Identify which cell holds the provided text, then report its [x, y] central coordinate. 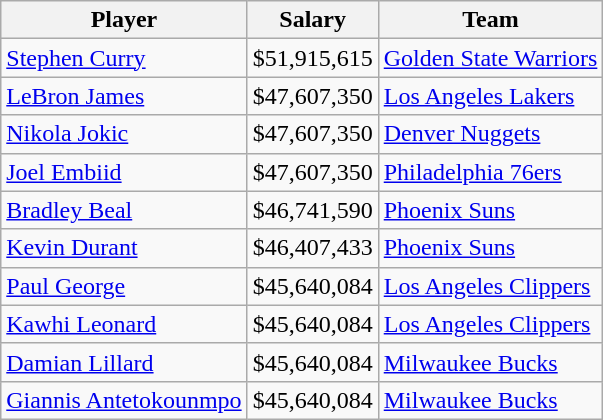
Joel Embiid [124, 172]
Golden State Warriors [490, 58]
Nikola Jokic [124, 134]
Player [124, 20]
Salary [312, 20]
$46,407,433 [312, 248]
Denver Nuggets [490, 134]
Damian Lillard [124, 362]
Paul George [124, 286]
$51,915,615 [312, 58]
Philadelphia 76ers [490, 172]
Kawhi Leonard [124, 324]
$46,741,590 [312, 210]
LeBron James [124, 96]
Team [490, 20]
Kevin Durant [124, 248]
Bradley Beal [124, 210]
Giannis Antetokounmpo [124, 400]
Stephen Curry [124, 58]
Los Angeles Lakers [490, 96]
